Determine the [x, y] coordinate at the center of the cell enclosing the given text.  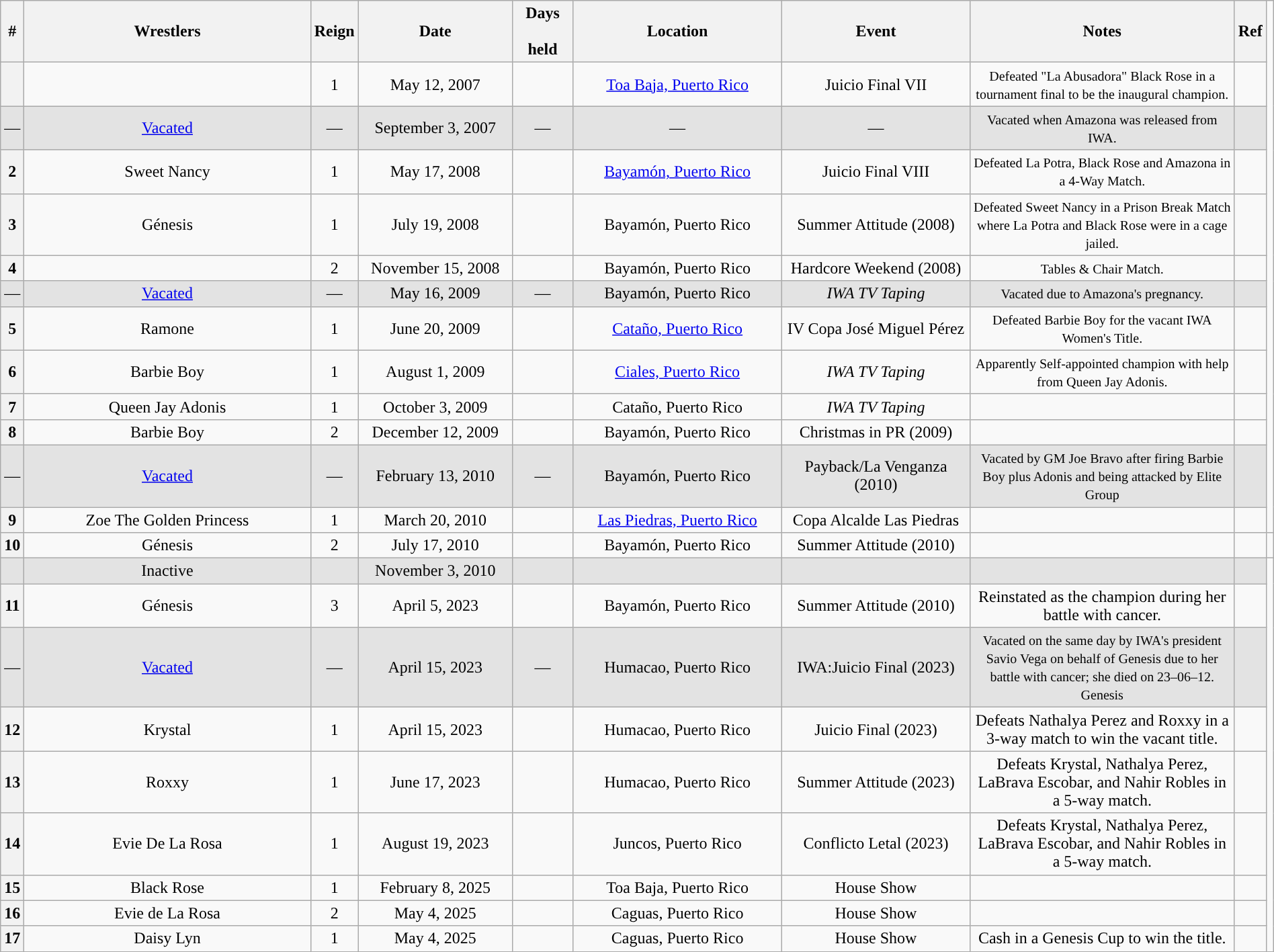
Juicio Final VII [876, 85]
Tables & Chair Match. [1102, 268]
# [12, 32]
Defeated Barbie Boy for the vacant IWA Women's Title. [1102, 328]
5 [12, 328]
IWA:Juicio Final (2023) [876, 668]
Wrestlers [167, 32]
October 3, 2009 [435, 406]
Summer Attitude (2023) [876, 782]
Daisy Lyn [167, 939]
Vacated when Amazona was released from IWA. [1102, 128]
Vacated on the same day by IWA's president Savio Vega on behalf of Genesis due to her battle with cancer; she died on 23–06–12. Genesis [1102, 668]
July 19, 2008 [435, 224]
Location [677, 32]
May 12, 2007 [435, 85]
Krystal [167, 730]
Evie de La Rosa [167, 913]
IV Copa José Miguel Pérez [876, 328]
Juncos, Puerto Rico [677, 844]
June 17, 2023 [435, 782]
Notes [1102, 32]
Defeated La Potra, Black Rose and Amazona in a 4-Way Match. [1102, 172]
August 1, 2009 [435, 372]
Ciales, Puerto Rico [677, 372]
Cash in a Genesis Cup to win the title. [1102, 939]
May 16, 2009 [435, 294]
Juicio Final VIII [876, 172]
Summer Attitude (2008) [876, 224]
6 [12, 372]
August 19, 2023 [435, 844]
4 [12, 268]
April 5, 2023 [435, 606]
Inactive [167, 571]
February 13, 2010 [435, 476]
Defeated "La Abusadora" Black Rose in a tournament final to be the inaugural champion. [1102, 85]
9 [12, 519]
Vacated by GM Joe Bravo after firing Barbie Boy plus Adonis and being attacked by Elite Group [1102, 476]
June 20, 2009 [435, 328]
Ref [1250, 32]
Hardcore Weekend (2008) [876, 268]
July 17, 2010 [435, 546]
September 3, 2007 [435, 128]
11 [12, 606]
Evie De La Rosa [167, 844]
Daysheld [542, 32]
Defeated Sweet Nancy in a Prison Break Match where La Potra and Black Rose were in a cage jailed. [1102, 224]
7 [12, 406]
12 [12, 730]
Zoe The Golden Princess [167, 519]
13 [12, 782]
December 12, 2009 [435, 432]
May 17, 2008 [435, 172]
Reign [335, 32]
15 [12, 888]
Date [435, 32]
November 3, 2010 [435, 571]
Christmas in PR (2009) [876, 432]
Reinstated as the champion during her battle with cancer. [1102, 606]
Conflicto Letal (2023) [876, 844]
16 [12, 913]
Sweet Nancy [167, 172]
Payback/La Venganza (2010) [876, 476]
Las Piedras, Puerto Rico [677, 519]
10 [12, 546]
Juicio Final (2023) [876, 730]
Defeats Nathalya Perez and Roxxy in a 3-way match to win the vacant title. [1102, 730]
November 15, 2008 [435, 268]
March 20, 2010 [435, 519]
Queen Jay Adonis [167, 406]
Ramone [167, 328]
Event [876, 32]
17 [12, 939]
8 [12, 432]
Roxxy [167, 782]
Vacated due to Amazona's pregnancy. [1102, 294]
February 8, 2025 [435, 888]
14 [12, 844]
Apparently Self-appointed champion with help from Queen Jay Adonis. [1102, 372]
Copa Alcalde Las Piedras [876, 519]
Black Rose [167, 888]
